Return (x, y) of the center of cell containing provided text 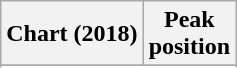
Peakposition (189, 34)
Chart (2018) (72, 34)
